Output the (X, Y) coordinate of the center of the cell containing the given text.  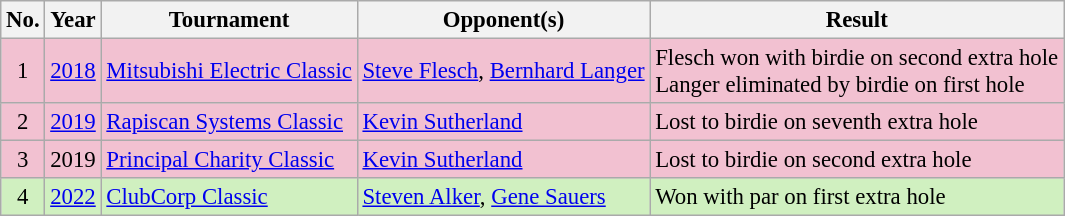
Principal Charity Classic (229, 160)
2022 (73, 197)
Tournament (229, 20)
Won with par on first extra hole (857, 197)
2018 (73, 72)
1 (23, 72)
Opponent(s) (504, 20)
4 (23, 197)
Mitsubishi Electric Classic (229, 72)
Lost to birdie on second extra hole (857, 160)
Flesch won with birdie on second extra holeLanger eliminated by birdie on first hole (857, 72)
2 (23, 122)
Rapiscan Systems Classic (229, 122)
Steve Flesch, Bernhard Langer (504, 72)
3 (23, 160)
Steven Alker, Gene Sauers (504, 197)
Year (73, 20)
Result (857, 20)
Lost to birdie on seventh extra hole (857, 122)
ClubCorp Classic (229, 197)
No. (23, 20)
